Provide the [x, y] coordinate of the cell's center where the given text is located.  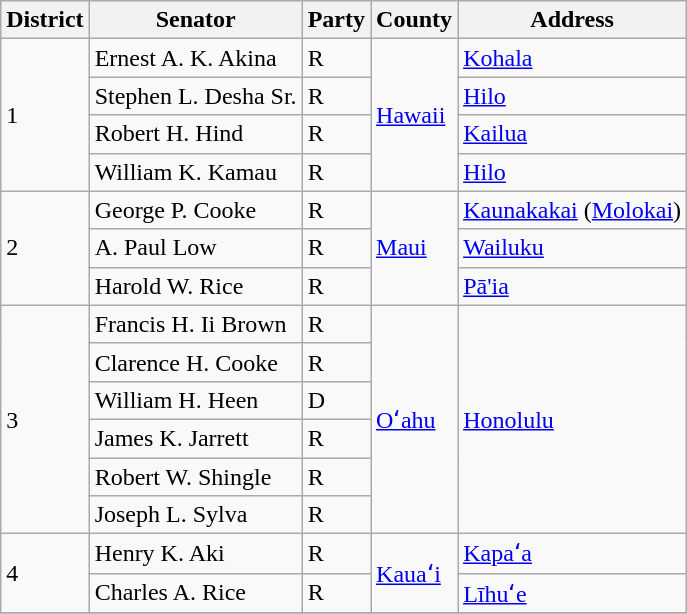
Maui [414, 248]
Charles A. Rice [196, 593]
Clarence H. Cooke [196, 362]
4 [45, 574]
Pā'ia [572, 286]
Oʻahu [414, 419]
Address [572, 20]
Kailua [572, 134]
A. Paul Low [196, 248]
Francis H. Ii Brown [196, 324]
Senator [196, 20]
Kohala [572, 58]
Honolulu [572, 419]
1 [45, 115]
James K. Jarrett [196, 438]
2 [45, 248]
District [45, 20]
Harold W. Rice [196, 286]
Ernest A. K. Akina [196, 58]
Party [336, 20]
Hawaii [414, 115]
Joseph L. Sylva [196, 515]
Stephen L. Desha Sr. [196, 96]
3 [45, 419]
Līhuʻe [572, 593]
Robert H. Hind [196, 134]
William K. Kamau [196, 172]
William H. Heen [196, 400]
Kapaʻa [572, 554]
Kaunakakai (Molokai) [572, 210]
County [414, 20]
Wailuku [572, 248]
D [336, 400]
Kauaʻi [414, 574]
George P. Cooke [196, 210]
Henry K. Aki [196, 554]
Robert W. Shingle [196, 477]
